From the cell containing the given text, extract its center point as (x, y) coordinate. 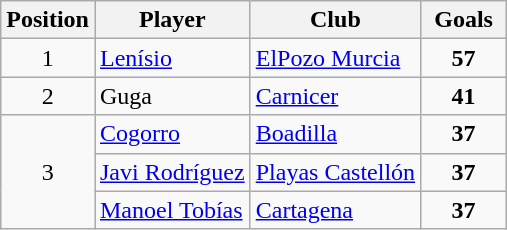
Position (48, 20)
57 (464, 58)
Cartagena (335, 210)
3 (48, 172)
41 (464, 96)
Boadilla (335, 134)
Goals (464, 20)
1 (48, 58)
Guga (172, 96)
Player (172, 20)
ElPozo Murcia (335, 58)
Carnicer (335, 96)
Playas Castellón (335, 172)
2 (48, 96)
Javi Rodríguez (172, 172)
Manoel Tobías (172, 210)
Cogorro (172, 134)
Lenísio (172, 58)
Club (335, 20)
